Pinpoint the cell where the given text exists, returning its (X, Y) midpoint coordinate. 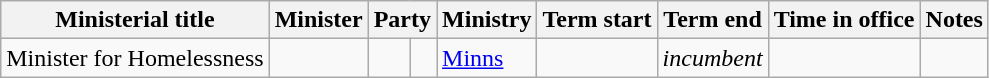
Ministerial title (135, 20)
incumbent (712, 58)
Minister (318, 20)
Ministry (487, 20)
Minister for Homelessness (135, 58)
Time in office (844, 20)
Notes (954, 20)
Term end (712, 20)
Term start (597, 20)
Party (402, 20)
Minns (487, 58)
